Locate the cell with the specified text and output its (X, Y) center coordinate. 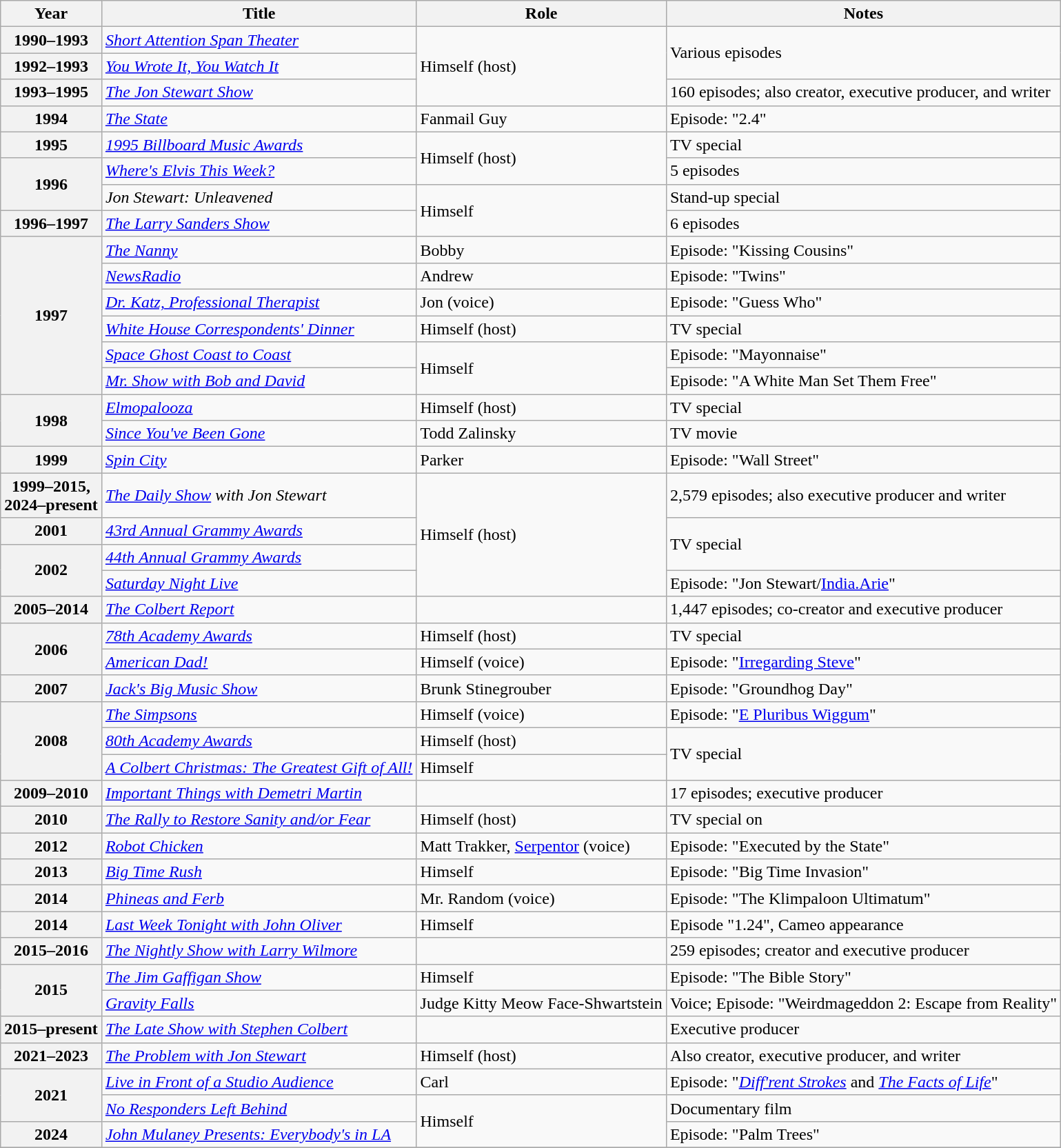
78th Academy Awards (259, 636)
Todd Zalinsky (541, 434)
2015–present (51, 1029)
Where's Elvis This Week? (259, 171)
2006 (51, 649)
Documentary film (863, 1108)
Voice; Episode: "Weirdmageddon 2: Escape from Reality" (863, 1003)
1995 (51, 145)
2,579 episodes; also executive producer and writer (863, 495)
Episode: "Groundhog Day" (863, 688)
2009–2010 (51, 794)
Last Week Tonight with John Oliver (259, 925)
TV special on (863, 820)
160 episodes; also creator, executive producer, and writer (863, 92)
Mr. Show with Bob and David (259, 381)
Role (541, 14)
Episode: "A White Man Set Them Free" (863, 381)
1999–2015,2024–present (51, 495)
The Colbert Report (259, 610)
Jon (voice) (541, 302)
2007 (51, 688)
The State (259, 119)
43rd Annual Grammy Awards (259, 531)
Episode: "E Pluribus Wiggum" (863, 714)
2021 (51, 1095)
John Mulaney Presents: Everybody's in LA (259, 1134)
17 episodes; executive producer (863, 794)
Year (51, 14)
2005–2014 (51, 610)
Jack's Big Music Show (259, 688)
1992–1993 (51, 66)
TV movie (863, 434)
Phineas and Ferb (259, 898)
The Nightly Show with Larry Wilmore (259, 951)
Episode: "The Bible Story" (863, 977)
Mr. Random (voice) (541, 898)
2013 (51, 872)
Episode: "Diff'rent Strokes and The Facts of Life" (863, 1082)
2024 (51, 1134)
5 episodes (863, 171)
259 episodes; creator and executive producer (863, 951)
Episode: "2.4" (863, 119)
The Nanny (259, 250)
80th Academy Awards (259, 741)
Short Attention Span Theater (259, 40)
Episode: "Guess Who" (863, 302)
Episode: "Wall Street" (863, 460)
Episode: "Jon Stewart/India.Arie" (863, 583)
2015 (51, 990)
Gravity Falls (259, 1003)
Parker (541, 460)
Robot Chicken (259, 846)
Episode: "The Klimpaloon Ultimatum" (863, 898)
The Daily Show with Jon Stewart (259, 495)
Episode: "Kissing Cousins" (863, 250)
The Late Show with Stephen Colbert (259, 1029)
NewsRadio (259, 276)
The Larry Sanders Show (259, 223)
1999 (51, 460)
A Colbert Christmas: The Greatest Gift of All! (259, 767)
1990–1993 (51, 40)
White House Correspondents' Dinner (259, 329)
The Simpsons (259, 714)
The Jim Gaffigan Show (259, 977)
Bobby (541, 250)
No Responders Left Behind (259, 1108)
Carl (541, 1082)
Live in Front of a Studio Audience (259, 1082)
Matt Trakker, Serpentor (voice) (541, 846)
Episode "1.24", Cameo appearance (863, 925)
1998 (51, 421)
1996 (51, 184)
Title (259, 14)
Elmopalooza (259, 407)
You Wrote It, You Watch It (259, 66)
Stand-up special (863, 197)
Saturday Night Live (259, 583)
Episode: "Palm Trees" (863, 1134)
2021–2023 (51, 1056)
Since You've Been Gone (259, 434)
Also creator, executive producer, and writer (863, 1056)
44th Annual Grammy Awards (259, 557)
2008 (51, 741)
Executive producer (863, 1029)
Judge Kitty Meow Face-Shwartstein (541, 1003)
2012 (51, 846)
2015–2016 (51, 951)
Andrew (541, 276)
Important Things with Demetri Martin (259, 794)
1996–1997 (51, 223)
1997 (51, 315)
2001 (51, 531)
1994 (51, 119)
6 episodes (863, 223)
Brunk Stinegrouber (541, 688)
1993–1995 (51, 92)
Jon Stewart: Unleavened (259, 197)
American Dad! (259, 662)
2010 (51, 820)
Episode: "Mayonnaise" (863, 355)
The Jon Stewart Show (259, 92)
1995 Billboard Music Awards (259, 145)
Space Ghost Coast to Coast (259, 355)
Episode: "Big Time Invasion" (863, 872)
Episode: "Executed by the State" (863, 846)
The Problem with Jon Stewart (259, 1056)
Fanmail Guy (541, 119)
2002 (51, 570)
Dr. Katz, Professional Therapist (259, 302)
1,447 episodes; co-creator and executive producer (863, 610)
Spin City (259, 460)
Big Time Rush (259, 872)
Various episodes (863, 53)
Notes (863, 14)
Episode: "Twins" (863, 276)
Episode: "Irregarding Steve" (863, 662)
The Rally to Restore Sanity and/or Fear (259, 820)
